Locate the cell with the specified text and output its (x, y) center coordinate. 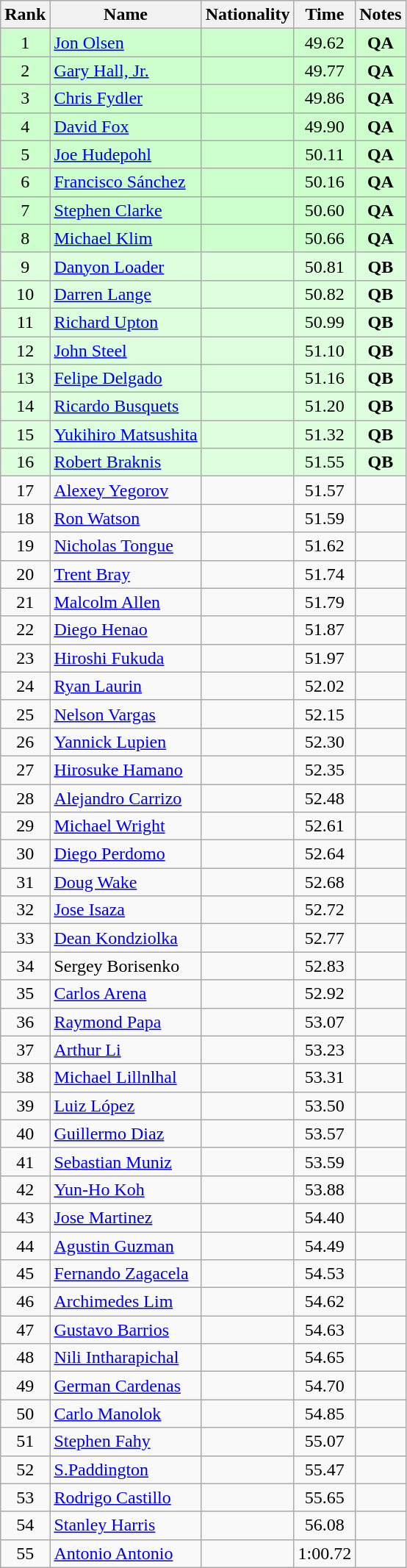
Nicholas Tongue (126, 546)
55.07 (325, 1442)
51.57 (325, 490)
Alexey Yegorov (126, 490)
27 (25, 770)
German Cardenas (126, 1386)
Nationality (248, 15)
Nili Intharapichal (126, 1358)
Hirosuke Hamano (126, 770)
5 (25, 154)
Ron Watson (126, 518)
26 (25, 742)
54.53 (325, 1274)
Nelson Vargas (126, 714)
8 (25, 238)
52.72 (325, 910)
28 (25, 798)
52.61 (325, 826)
54 (25, 1525)
55.65 (325, 1497)
22 (25, 630)
Rodrigo Castillo (126, 1497)
52.15 (325, 714)
39 (25, 1106)
Ryan Laurin (126, 686)
Raymond Papa (126, 1022)
51.20 (325, 407)
Darren Lange (126, 294)
50.11 (325, 154)
Alejandro Carrizo (126, 798)
52.35 (325, 770)
51 (25, 1442)
25 (25, 714)
23 (25, 658)
2 (25, 71)
Jose Isaza (126, 910)
54.40 (325, 1217)
51.87 (325, 630)
54.70 (325, 1386)
46 (25, 1302)
Francisco Sánchez (126, 182)
Gustavo Barrios (126, 1330)
54.63 (325, 1330)
Chris Fydler (126, 99)
44 (25, 1246)
Malcolm Allen (126, 602)
51.59 (325, 518)
54.65 (325, 1358)
Name (126, 15)
Doug Wake (126, 882)
51.97 (325, 658)
Yun-Ho Koh (126, 1189)
29 (25, 826)
36 (25, 1022)
Arthur Li (126, 1050)
49.86 (325, 99)
Stephen Fahy (126, 1442)
1:00.72 (325, 1553)
48 (25, 1358)
31 (25, 882)
Sergey Borisenko (126, 966)
13 (25, 379)
Luiz López (126, 1106)
52.68 (325, 882)
11 (25, 322)
Yannick Lupien (126, 742)
52.77 (325, 938)
Ricardo Busquets (126, 407)
Danyon Loader (126, 266)
17 (25, 490)
Richard Upton (126, 322)
Yukihiro Matsushita (126, 434)
24 (25, 686)
52 (25, 1469)
52.48 (325, 798)
Guillermo Diaz (126, 1134)
Jon Olsen (126, 43)
Trent Bray (126, 574)
S.Paddington (126, 1469)
49.77 (325, 71)
53.88 (325, 1189)
54.62 (325, 1302)
1 (25, 43)
53.31 (325, 1078)
Carlo Manolok (126, 1414)
Gary Hall, Jr. (126, 71)
14 (25, 407)
55.47 (325, 1469)
18 (25, 518)
Felipe Delgado (126, 379)
53 (25, 1497)
40 (25, 1134)
51.32 (325, 434)
Stephen Clarke (126, 210)
52.83 (325, 966)
51.79 (325, 602)
50.66 (325, 238)
53.23 (325, 1050)
50.16 (325, 182)
49 (25, 1386)
53.57 (325, 1134)
49.90 (325, 126)
54.85 (325, 1414)
21 (25, 602)
Rank (25, 15)
34 (25, 966)
Hiroshi Fukuda (126, 658)
David Fox (126, 126)
Archimedes Lim (126, 1302)
10 (25, 294)
7 (25, 210)
52.92 (325, 994)
30 (25, 854)
6 (25, 182)
4 (25, 126)
41 (25, 1161)
45 (25, 1274)
35 (25, 994)
Jose Martinez (126, 1217)
51.74 (325, 574)
Antonio Antonio (126, 1553)
47 (25, 1330)
Diego Perdomo (126, 854)
Time (325, 15)
33 (25, 938)
Michael Lillnlhal (126, 1078)
Robert Braknis (126, 462)
52.30 (325, 742)
55 (25, 1553)
51.62 (325, 546)
Stanley Harris (126, 1525)
56.08 (325, 1525)
52.02 (325, 686)
Michael Klim (126, 238)
52.64 (325, 854)
John Steel (126, 351)
Notes (381, 15)
20 (25, 574)
50.60 (325, 210)
37 (25, 1050)
16 (25, 462)
Carlos Arena (126, 994)
51.55 (325, 462)
43 (25, 1217)
15 (25, 434)
32 (25, 910)
Joe Hudepohl (126, 154)
Dean Kondziolka (126, 938)
53.50 (325, 1106)
12 (25, 351)
9 (25, 266)
53.07 (325, 1022)
19 (25, 546)
50 (25, 1414)
50.82 (325, 294)
Agustin Guzman (126, 1246)
51.16 (325, 379)
54.49 (325, 1246)
Fernando Zagacela (126, 1274)
Sebastian Muniz (126, 1161)
Diego Henao (126, 630)
42 (25, 1189)
38 (25, 1078)
50.81 (325, 266)
50.99 (325, 322)
Michael Wright (126, 826)
51.10 (325, 351)
49.62 (325, 43)
3 (25, 99)
53.59 (325, 1161)
